Return (x, y) of the center of cell containing provided text 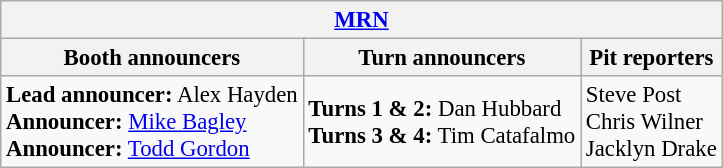
Lead announcer: Alex HaydenAnnouncer: Mike BagleyAnnouncer: Todd Gordon (152, 122)
Steve PostChris WilnerJacklyn Drake (652, 122)
Turn announcers (442, 58)
Booth announcers (152, 58)
Pit reporters (652, 58)
MRN (362, 20)
Turns 1 & 2: Dan HubbardTurns 3 & 4: Tim Catafalmo (442, 122)
